Scan for the cell matching the given text and deliver its (x, y) coordinate at center. 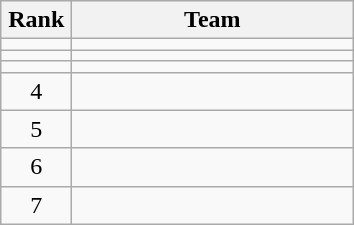
7 (36, 205)
6 (36, 167)
Rank (36, 20)
4 (36, 91)
Team (212, 20)
5 (36, 129)
